Return the (X, Y) coordinate for the center point of the cell that contains the specified text.  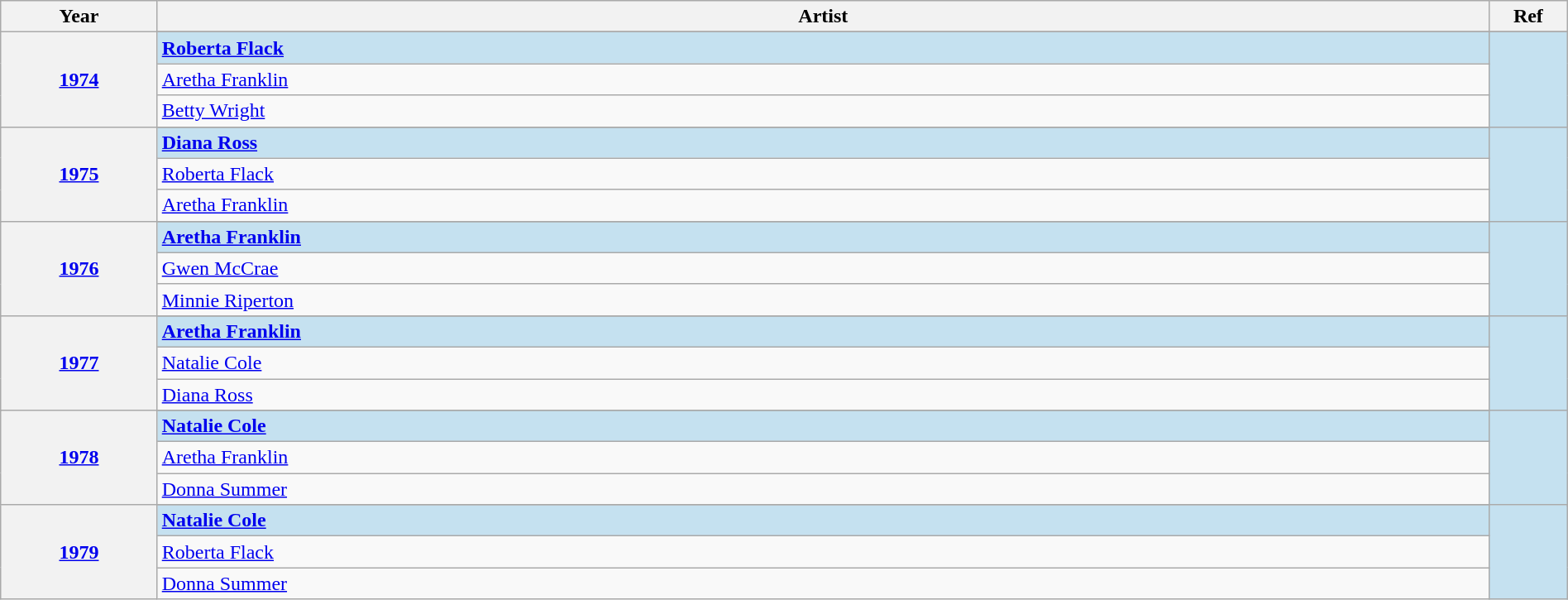
Gwen McCrae (823, 268)
Ref (1528, 17)
1978 (79, 458)
1975 (79, 174)
Betty Wright (823, 111)
1976 (79, 268)
Minnie Riperton (823, 300)
1977 (79, 362)
1979 (79, 552)
Year (79, 17)
1974 (79, 79)
Artist (823, 17)
